Extract the (x, y) coordinate from the center of the cell holding the provided text.  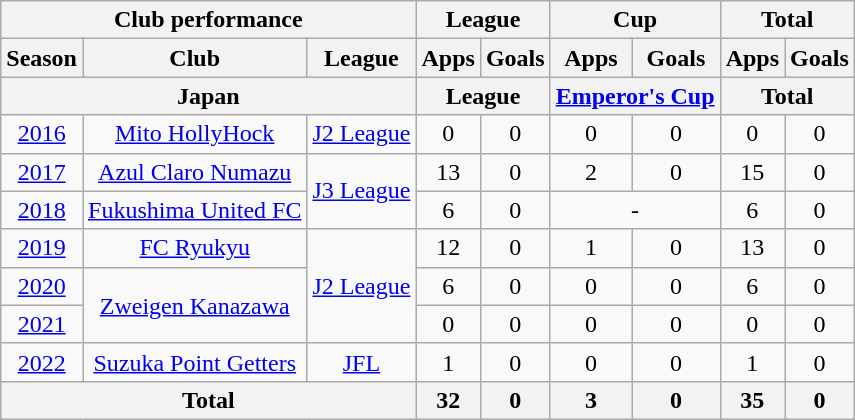
15 (752, 172)
Mito HollyHock (194, 134)
Cup (635, 20)
Japan (208, 96)
Suzuka Point Getters (194, 362)
Club performance (208, 20)
35 (752, 400)
Azul Claro Numazu (194, 172)
2 (591, 172)
2017 (42, 172)
32 (448, 400)
3 (591, 400)
2021 (42, 324)
- (635, 210)
2016 (42, 134)
Fukushima United FC (194, 210)
Emperor's Cup (635, 96)
JFL (362, 362)
12 (448, 248)
J3 League (362, 191)
2020 (42, 286)
2018 (42, 210)
Zweigen Kanazawa (194, 305)
Season (42, 58)
FC Ryukyu (194, 248)
2022 (42, 362)
2019 (42, 248)
Club (194, 58)
